For the text-containing cell, return its midpoint in (X, Y) coordinate format. 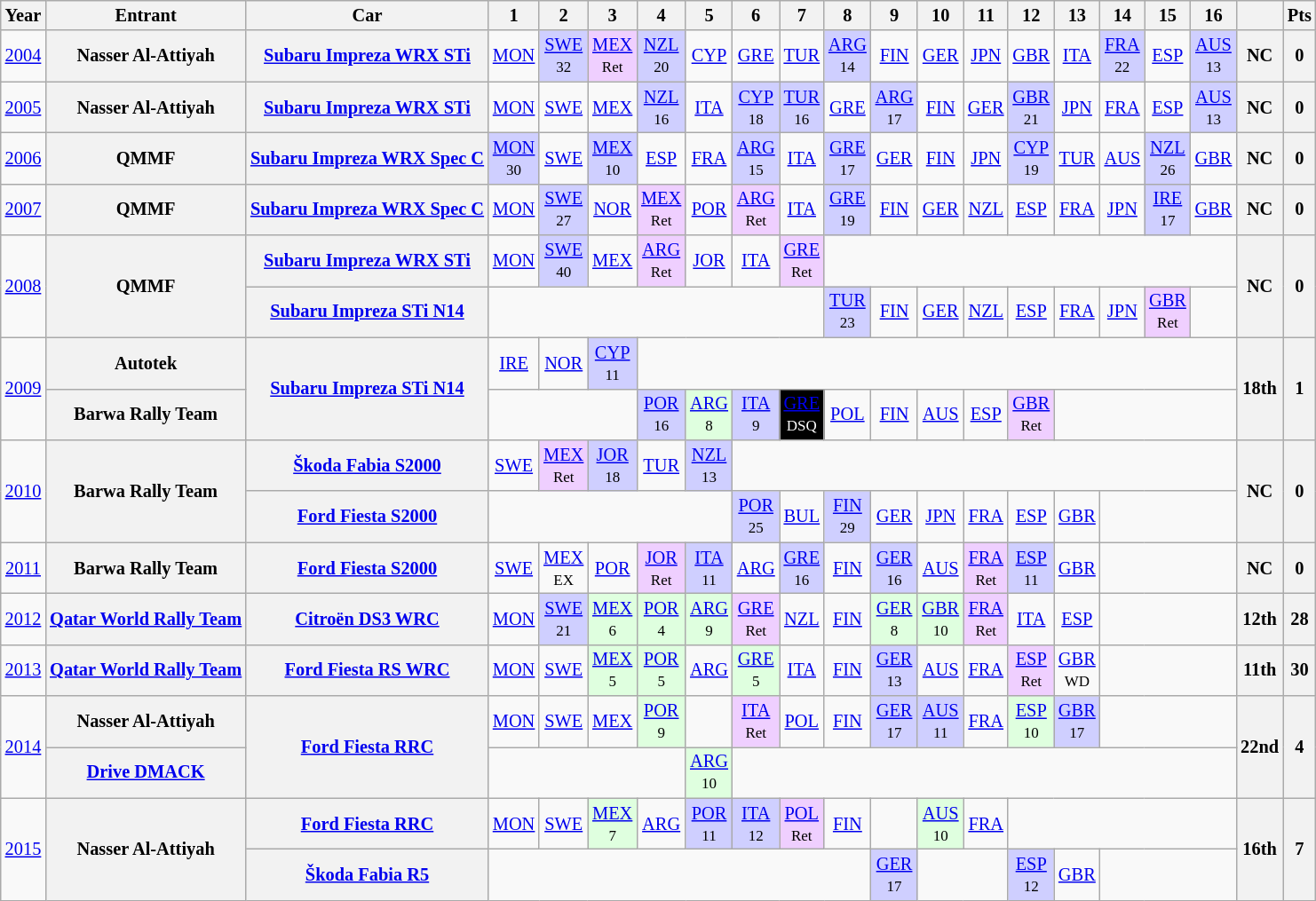
ESP11 (1031, 568)
11 (986, 15)
Škoda Fabia R5 (368, 874)
TUR16 (802, 107)
8 (847, 15)
GBR17 (1077, 722)
ARG17 (895, 107)
22nd (1259, 747)
AUS11 (940, 722)
Ford Fiesta RS WRC (368, 670)
2011 (23, 568)
2005 (23, 107)
GRE5 (757, 670)
14 (1122, 15)
MEXEX (563, 568)
Car (368, 15)
GER8 (895, 619)
GBR21 (1031, 107)
SWE32 (563, 56)
Year (23, 15)
GRE19 (847, 209)
Pts (1300, 15)
FRA22 (1122, 56)
18th (1259, 389)
16th (1259, 849)
TUR23 (847, 312)
ARG9 (709, 619)
13 (1077, 15)
AUS10 (940, 824)
FIN29 (847, 517)
JOR (709, 261)
GRE17 (847, 158)
11th (1259, 670)
ESP10 (1031, 722)
GER16 (895, 568)
Drive DMACK (146, 772)
CYP (709, 56)
30 (1300, 670)
CYP11 (613, 363)
ESPRet (1031, 670)
NZL26 (1168, 158)
3 (613, 15)
2013 (23, 670)
POR4 (661, 619)
ARG8 (709, 415)
NZL13 (709, 465)
MEX5 (613, 670)
2012 (23, 619)
CYP19 (1031, 158)
SWE27 (563, 209)
ARG10 (709, 772)
BUL (802, 517)
9 (895, 15)
POLRet (802, 824)
Entrant (146, 15)
2014 (23, 747)
NZL20 (661, 56)
GREDSQ (802, 415)
ITA12 (757, 824)
2008 (23, 286)
ARG15 (757, 158)
12th (1259, 619)
MEX7 (613, 824)
SWE21 (563, 619)
JOR18 (613, 465)
SWE40 (563, 261)
POR25 (757, 517)
12 (1031, 15)
Autotek (146, 363)
POR16 (661, 415)
5 (709, 15)
MON30 (513, 158)
10 (940, 15)
2007 (23, 209)
Citroën DS3 WRC (368, 619)
POR5 (661, 670)
ITA11 (709, 568)
MEX10 (613, 158)
28 (1300, 619)
15 (1168, 15)
GBRWD (1077, 670)
MEX6 (613, 619)
IRE17 (1168, 209)
GER13 (895, 670)
JORRet (661, 568)
2006 (23, 158)
ARG14 (847, 56)
POR9 (661, 722)
POR11 (709, 824)
ITARet (757, 722)
2015 (23, 849)
2004 (23, 56)
Škoda Fabia S2000 (368, 465)
NZL16 (661, 107)
GBR10 (940, 619)
2010 (23, 490)
ITA9 (757, 415)
2009 (23, 389)
IRE (513, 363)
16 (1214, 15)
GRE16 (802, 568)
2 (563, 15)
CYP18 (757, 107)
6 (757, 15)
ESP12 (1031, 874)
